Return the (X, Y) coordinate for the center point of the cell that contains the specified text.  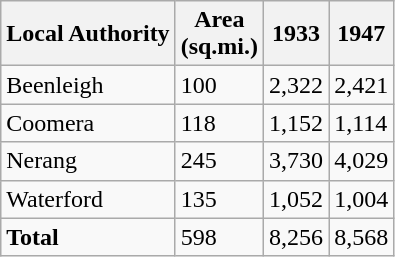
1947 (362, 34)
Waterford (88, 199)
245 (219, 161)
Nerang (88, 161)
100 (219, 85)
1933 (296, 34)
118 (219, 123)
8,256 (296, 237)
Area(sq.mi.) (219, 34)
135 (219, 199)
8,568 (362, 237)
Beenleigh (88, 85)
1,004 (362, 199)
Coomera (88, 123)
598 (219, 237)
Local Authority (88, 34)
2,322 (296, 85)
4,029 (362, 161)
1,152 (296, 123)
3,730 (296, 161)
1,114 (362, 123)
Total (88, 237)
1,052 (296, 199)
2,421 (362, 85)
